Search for the cell housing the specified text and yield its [X, Y] center coordinate. 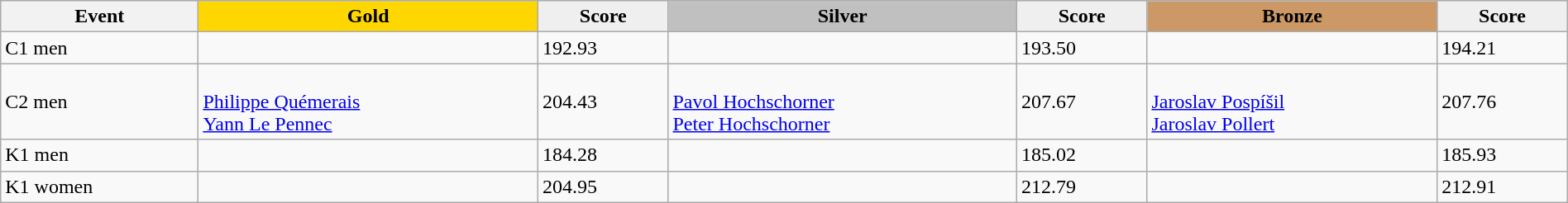
204.43 [604, 101]
Jaroslav PospíšilJaroslav Pollert [1292, 101]
185.93 [1502, 155]
K1 men [99, 155]
194.21 [1502, 48]
Gold [369, 17]
207.76 [1502, 101]
204.95 [604, 186]
Philippe QuémeraisYann Le Pennec [369, 101]
Pavol HochschornerPeter Hochschorner [843, 101]
K1 women [99, 186]
Bronze [1292, 17]
193.50 [1082, 48]
C1 men [99, 48]
212.79 [1082, 186]
Silver [843, 17]
185.02 [1082, 155]
C2 men [99, 101]
Event [99, 17]
212.91 [1502, 186]
184.28 [604, 155]
207.67 [1082, 101]
192.93 [604, 48]
